Scan for the cell matching the given text and deliver its [x, y] coordinate at center. 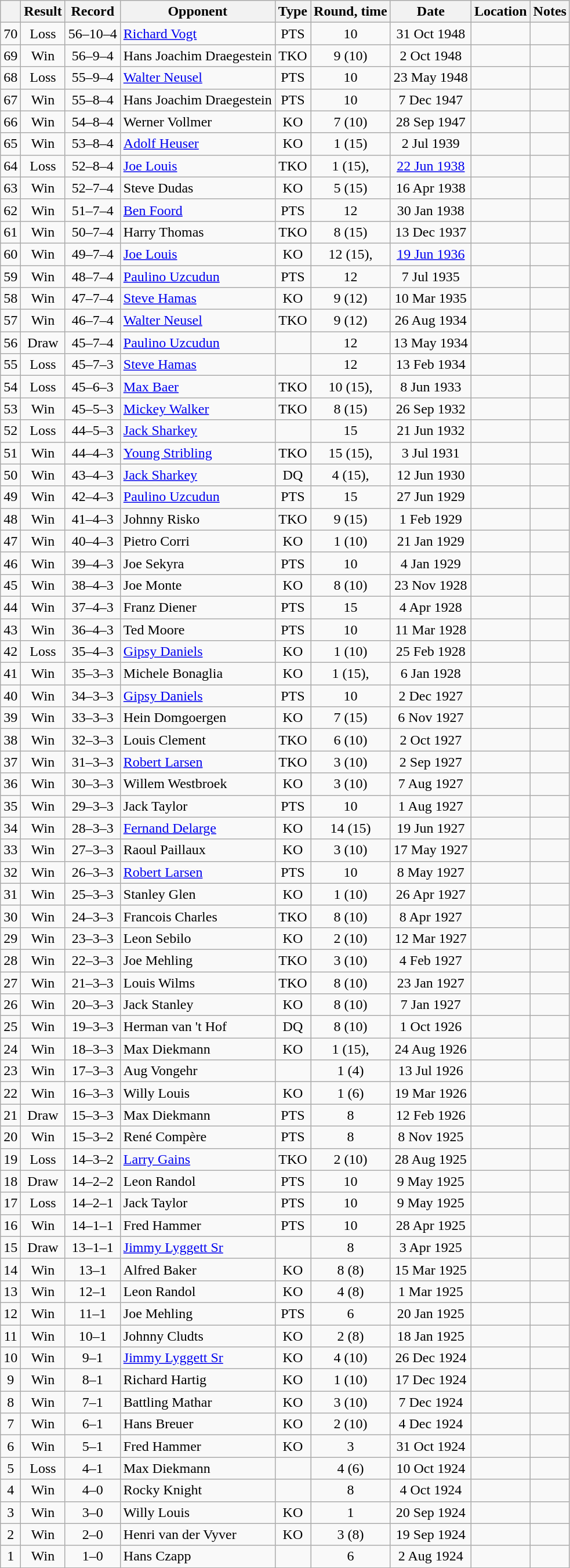
12 Jun 1930 [430, 475]
6 Nov 1927 [430, 718]
19 [10, 1159]
25–3–3 [93, 894]
70 [10, 34]
13 [10, 1291]
Adolf Heuser [197, 144]
28 Sep 1947 [430, 122]
20 Sep 1924 [430, 1512]
54 [10, 387]
43–4–3 [93, 475]
37 [10, 762]
Result [43, 12]
Mickey Walker [197, 409]
41–4–3 [93, 519]
43 [10, 629]
9 [10, 1380]
Fernand Delarge [197, 828]
4 Oct 1924 [430, 1490]
4 (8) [351, 1291]
17 May 1927 [430, 850]
2 [10, 1534]
10–1 [93, 1335]
Steve Dudas [197, 188]
23–3–3 [93, 938]
28 Aug 1925 [430, 1159]
32–3–3 [93, 740]
3 (8) [351, 1534]
2 (8) [351, 1335]
Max Baer [197, 387]
4 Dec 1924 [430, 1424]
45–7–3 [93, 365]
Herman van 't Hof [197, 1027]
Richard Hartig [197, 1380]
22–3–3 [93, 960]
14 [10, 1269]
46–7–4 [93, 321]
17 [10, 1203]
51 [10, 453]
Willem Westbroek [197, 784]
6 (10) [351, 740]
9 (15) [351, 519]
12–1 [93, 1291]
30 Jan 1938 [430, 210]
6 Jan 1928 [430, 674]
Ben Foord [197, 210]
Hans Czapp [197, 1556]
Louis Clement [197, 740]
Aug Vongehr [197, 1071]
29 [10, 938]
36 [10, 784]
1 (15) [351, 144]
20 Jan 1925 [430, 1313]
21–3–3 [93, 983]
35–3–3 [93, 674]
14–1–1 [93, 1225]
44–4–3 [93, 453]
26 Apr 1927 [430, 894]
Ted Moore [197, 629]
4–0 [93, 1490]
Rocky Knight [197, 1490]
35 [10, 806]
16 Apr 1938 [430, 188]
7 Jul 1935 [430, 277]
28 Apr 1925 [430, 1225]
46 [10, 563]
2 Jul 1939 [430, 144]
16 [10, 1225]
3–0 [93, 1512]
14 (15) [351, 828]
7 [10, 1424]
19 Jun 1927 [430, 828]
17 Dec 1924 [430, 1380]
26 Dec 1924 [430, 1358]
19 Sep 1924 [430, 1534]
48–7–4 [93, 277]
33–3–3 [93, 718]
49 [10, 497]
27 [10, 983]
31 [10, 894]
1 Oct 1926 [430, 1027]
45–6–3 [93, 387]
Stanley Glen [197, 894]
26–3–3 [93, 872]
Johnny Cludts [197, 1335]
45–7–4 [93, 343]
20 [10, 1137]
4 Apr 1928 [430, 607]
21 Jan 1929 [430, 541]
54–8–4 [93, 122]
31 Oct 1924 [430, 1446]
27–3–3 [93, 850]
24 Aug 1926 [430, 1049]
29–3–3 [93, 806]
31 Oct 1948 [430, 34]
30–3–3 [93, 784]
14–3–2 [93, 1159]
44–5–3 [93, 431]
56 [10, 343]
16–3–3 [93, 1093]
19 Mar 1926 [430, 1093]
55–8–4 [93, 100]
Young Stribling [197, 453]
38–4–3 [93, 585]
18 [10, 1181]
56–9–4 [93, 56]
Harry Thomas [197, 232]
14–2–2 [93, 1181]
59 [10, 277]
19–3–3 [93, 1027]
42–4–3 [93, 497]
39 [10, 718]
Opponent [197, 12]
44 [10, 607]
15–3–3 [93, 1115]
47 [10, 541]
Location [500, 12]
Larry Gains [197, 1159]
8 (8) [351, 1269]
15 Mar 1925 [430, 1269]
2 Oct 1927 [430, 740]
7 Aug 1927 [430, 784]
23 Nov 1928 [430, 585]
20–3–3 [93, 1005]
22 [10, 1093]
Franz Diener [197, 607]
4 (10) [351, 1358]
68 [10, 78]
Notes [550, 12]
15 (15), [351, 453]
1 Feb 1929 [430, 519]
Hein Domgoergen [197, 718]
51–7–4 [93, 210]
3 Apr 1925 [430, 1247]
25 Feb 1928 [430, 652]
25 [10, 1027]
21 Jun 1932 [430, 431]
30 [10, 916]
4 (15), [351, 475]
12 Feb 1926 [430, 1115]
10 Oct 1924 [430, 1468]
23 May 1948 [430, 78]
1 Mar 1925 [430, 1291]
1 (6) [351, 1093]
69 [10, 56]
26 Sep 1932 [430, 409]
35–4–3 [93, 652]
41 [10, 674]
50–7–4 [93, 232]
Date [430, 12]
Jack Stanley [197, 1005]
62 [10, 210]
8 May 1927 [430, 872]
33 [10, 850]
2 Aug 1924 [430, 1556]
7 Dec 1947 [430, 100]
27 Jun 1929 [430, 497]
40 [10, 696]
28 [10, 960]
28–3–3 [93, 828]
32 [10, 872]
36–4–3 [93, 629]
2 Sep 1927 [430, 762]
13 Dec 1937 [430, 232]
57 [10, 321]
48 [10, 519]
7 (10) [351, 122]
2 Oct 1948 [430, 56]
63 [10, 188]
1 Aug 1927 [430, 806]
Richard Vogt [197, 34]
13 Jul 1926 [430, 1071]
Michele Bonaglia [197, 674]
31–3–3 [93, 762]
11 [10, 1335]
49–7–4 [93, 254]
Raoul Paillaux [197, 850]
5 [10, 1468]
4 (6) [351, 1468]
Joe Monte [197, 585]
13 Feb 1934 [430, 365]
Pietro Corri [197, 541]
Werner Vollmer [197, 122]
1–0 [93, 1556]
14–2–1 [93, 1203]
47–7–4 [93, 299]
21 [10, 1115]
53–8–4 [93, 144]
11 Mar 1928 [430, 629]
4 Feb 1927 [430, 960]
24 [10, 1049]
13–1–1 [93, 1247]
17–3–3 [93, 1071]
39–4–3 [93, 563]
10 Mar 1935 [430, 299]
23 [10, 1071]
Round, time [351, 12]
8–1 [93, 1380]
37–4–3 [93, 607]
55–9–4 [93, 78]
5–1 [93, 1446]
René Compère [197, 1137]
23 Jan 1927 [430, 983]
1 (4) [351, 1071]
Louis Wilms [197, 983]
56–10–4 [93, 34]
Record [93, 12]
8 Jun 1933 [430, 387]
Leon Sebilo [197, 938]
8 Nov 1925 [430, 1137]
Type [292, 12]
13 May 1934 [430, 343]
Henri van der Vyver [197, 1534]
45 [10, 585]
Battling Mathar [197, 1402]
67 [10, 100]
13–1 [93, 1269]
12 Mar 1927 [430, 938]
4 Jan 1929 [430, 563]
34 [10, 828]
Hans Breuer [197, 1424]
18 Jan 1925 [430, 1335]
Alfred Baker [197, 1269]
Joe Sekyra [197, 563]
42 [10, 652]
26 [10, 1005]
50 [10, 475]
19 Jun 1936 [430, 254]
3 Jul 1931 [430, 453]
52–8–4 [93, 166]
58 [10, 299]
60 [10, 254]
61 [10, 232]
66 [10, 122]
4–1 [93, 1468]
7 Dec 1924 [430, 1402]
18–3–3 [93, 1049]
34–3–3 [93, 696]
7–1 [93, 1402]
4 [10, 1490]
24–3–3 [93, 916]
6–1 [93, 1424]
10 (15), [351, 387]
40–4–3 [93, 541]
5 (15) [351, 188]
22 Jun 1938 [430, 166]
8 Apr 1927 [430, 916]
15–3–2 [93, 1137]
65 [10, 144]
9 (10) [351, 56]
26 Aug 1934 [430, 321]
Francois Charles [197, 916]
52–7–4 [93, 188]
7 (15) [351, 718]
9–1 [93, 1358]
55 [10, 365]
45–5–3 [93, 409]
38 [10, 740]
64 [10, 166]
53 [10, 409]
7 Jan 1927 [430, 1005]
12 (15), [351, 254]
Johnny Risko [197, 519]
2–0 [93, 1534]
11–1 [93, 1313]
2 Dec 1927 [430, 696]
52 [10, 431]
